Search for the cell housing the specified text and yield its [X, Y] center coordinate. 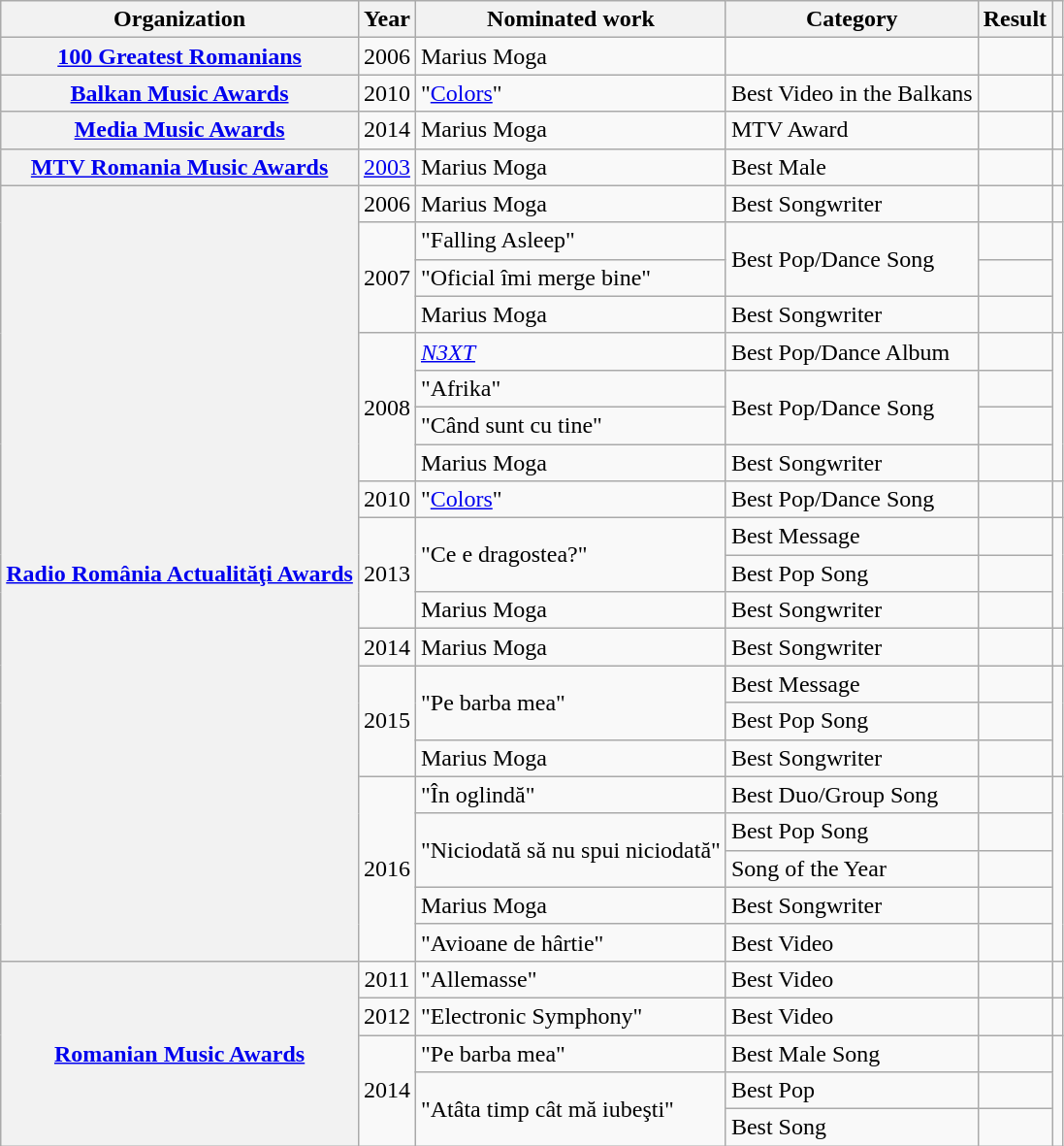
"Ce e dragostea?" [570, 555]
2015 [386, 721]
2007 [386, 278]
"Când sunt cu tine" [570, 425]
Romanian Music Awards [180, 1053]
2008 [386, 407]
"Avioane de hârtie" [570, 942]
Category [852, 19]
Best Male Song [852, 1053]
"Afrika" [570, 388]
2016 [386, 868]
Best Song [852, 1128]
2003 [386, 167]
"Allemasse" [570, 979]
Song of the Year [852, 868]
MTV Romania Music Awards [180, 167]
"În oglindă" [570, 795]
"Electronic Symphony" [570, 1016]
Result [1015, 19]
Radio România Actualităţi Awards [180, 573]
Balkan Music Awards [180, 93]
Best Duo/Group Song [852, 795]
2013 [386, 573]
"Falling Asleep" [570, 241]
"Oficial îmi merge bine" [570, 278]
Year [386, 19]
Nominated work [570, 19]
Best Pop [852, 1091]
2012 [386, 1016]
Best Male [852, 167]
N3XT [570, 351]
Organization [180, 19]
MTV Award [852, 130]
"Atâta timp cât mă iubeşti" [570, 1109]
"Niciodată să nu spui niciodată" [570, 850]
2011 [386, 979]
Media Music Awards [180, 130]
Best Video in the Balkans [852, 93]
100 Greatest Romanians [180, 56]
Best Pop/Dance Album [852, 351]
